Pinpoint the cell where the given text exists, returning its [x, y] midpoint coordinate. 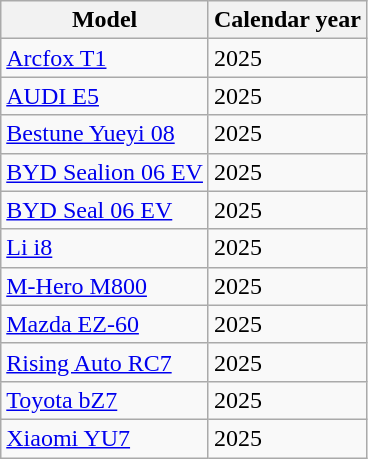
BYD Seal 06 EV [105, 210]
Bestune Yueyi 08 [105, 134]
Calendar year [287, 20]
Rising Auto RC7 [105, 362]
Mazda EZ-60 [105, 324]
Toyota bZ7 [105, 400]
Model [105, 20]
AUDI E5 [105, 96]
BYD Sealion 06 EV [105, 172]
Xiaomi YU7 [105, 438]
Arcfox T1 [105, 58]
Li i8 [105, 248]
M-Hero M800 [105, 286]
